Pinpoint the cell where the given text exists, returning its (X, Y) midpoint coordinate. 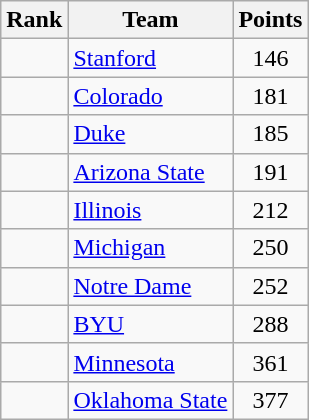
Illinois (150, 210)
181 (270, 96)
Michigan (150, 248)
250 (270, 248)
377 (270, 400)
361 (270, 362)
146 (270, 58)
Notre Dame (150, 286)
Stanford (150, 58)
Minnesota (150, 362)
Duke (150, 134)
252 (270, 286)
Team (150, 20)
Arizona State (150, 172)
Oklahoma State (150, 400)
288 (270, 324)
BYU (150, 324)
185 (270, 134)
191 (270, 172)
Colorado (150, 96)
212 (270, 210)
Rank (34, 20)
Points (270, 20)
